Extract the (x, y) coordinate from the center of the cell holding the provided text.  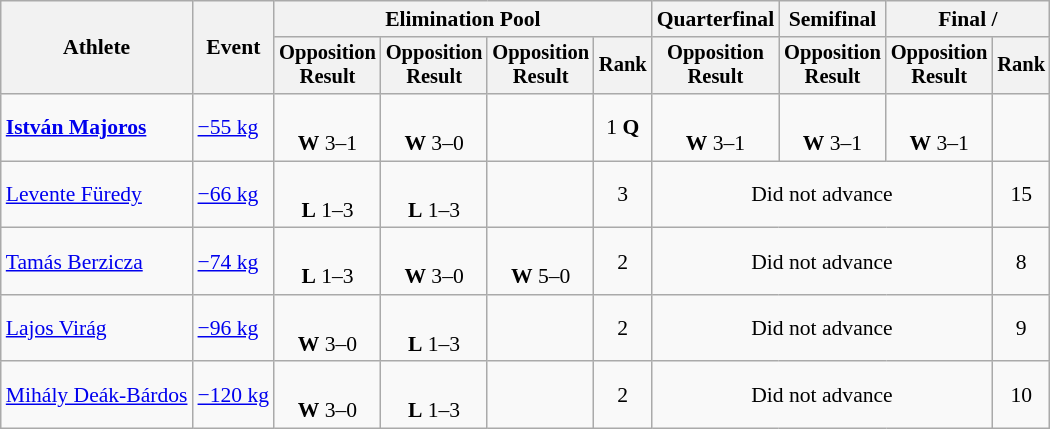
Elimination Pool (462, 19)
Quarterfinal (716, 19)
9 (1021, 328)
Final / (968, 19)
3 (623, 194)
Mihály Deák-Bárdos (97, 396)
Athlete (97, 48)
Event (234, 48)
8 (1021, 262)
−96 kg (234, 328)
−74 kg (234, 262)
Tamás Berzicza (97, 262)
−55 kg (234, 128)
−66 kg (234, 194)
1 Q (623, 128)
Levente Füredy (97, 194)
Semifinal (832, 19)
W 5–0 (540, 262)
15 (1021, 194)
−120 kg (234, 396)
Lajos Virág (97, 328)
István Majoros (97, 128)
10 (1021, 396)
